From the cell containing the given text, extract its center point as (X, Y) coordinate. 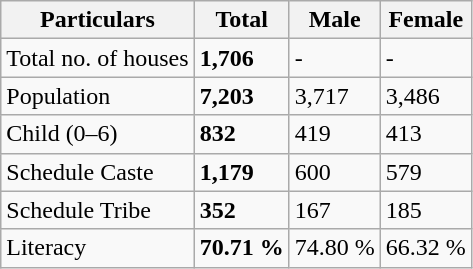
74.80 % (334, 248)
185 (426, 210)
Female (426, 20)
Schedule Caste (98, 172)
832 (242, 134)
Population (98, 96)
70.71 % (242, 248)
Literacy (98, 248)
7,203 (242, 96)
Schedule Tribe (98, 210)
1,179 (242, 172)
419 (334, 134)
Child (0–6) (98, 134)
167 (334, 210)
3,717 (334, 96)
66.32 % (426, 248)
Total no. of houses (98, 58)
600 (334, 172)
352 (242, 210)
3,486 (426, 96)
Male (334, 20)
413 (426, 134)
Total (242, 20)
Particulars (98, 20)
1,706 (242, 58)
579 (426, 172)
